Pinpoint the cell where the given text exists, returning its (X, Y) midpoint coordinate. 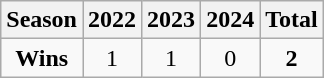
Wins (42, 58)
0 (230, 58)
Total (292, 20)
2022 (112, 20)
Season (42, 20)
2 (292, 58)
2024 (230, 20)
2023 (172, 20)
